Extract the [x, y] coordinate from the center of the cell holding the provided text.  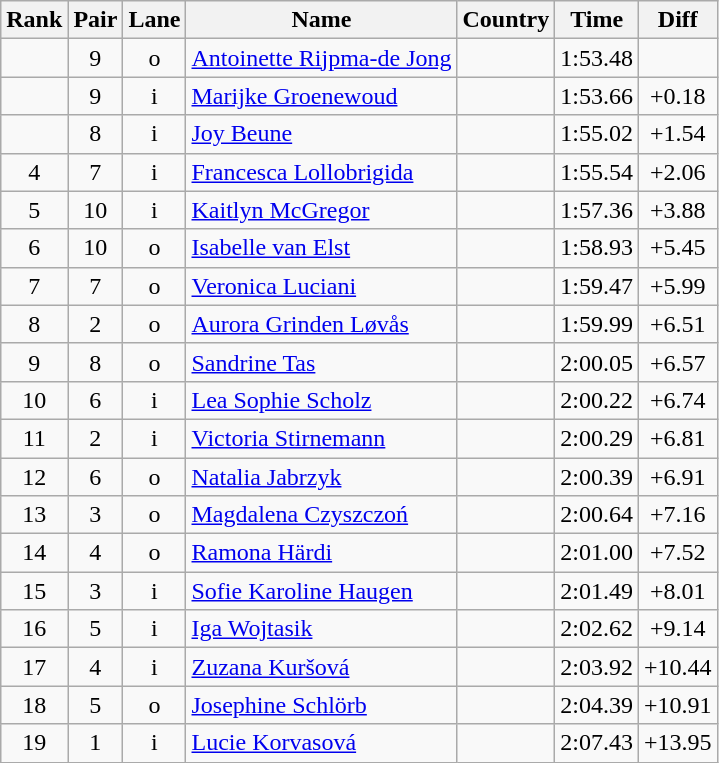
1:59.99 [597, 324]
+6.51 [678, 324]
Marijke Groenewoud [322, 96]
+3.88 [678, 210]
2:01.00 [597, 553]
+6.81 [678, 438]
18 [34, 705]
+5.45 [678, 248]
+6.74 [678, 400]
Joy Beune [322, 134]
2:00.64 [597, 515]
Lea Sophie Scholz [322, 400]
16 [34, 629]
Aurora Grinden Løvås [322, 324]
2:04.39 [597, 705]
Country [506, 20]
2:02.62 [597, 629]
Name [322, 20]
13 [34, 515]
Iga Wojtasik [322, 629]
1:55.54 [597, 172]
+1.54 [678, 134]
2:00.22 [597, 400]
Magdalena Czyszczoń [322, 515]
Sofie Karoline Haugen [322, 591]
+2.06 [678, 172]
1 [96, 743]
Francesca Lollobrigida [322, 172]
Josephine Schlörb [322, 705]
+7.52 [678, 553]
+6.91 [678, 477]
2:00.29 [597, 438]
+8.01 [678, 591]
12 [34, 477]
1:57.36 [597, 210]
+0.18 [678, 96]
1:58.93 [597, 248]
2:00.05 [597, 362]
Ramona Härdi [322, 553]
+10.44 [678, 667]
Time [597, 20]
Victoria Stirnemann [322, 438]
1:55.02 [597, 134]
Zuzana Kuršová [322, 667]
Kaitlyn McGregor [322, 210]
Lucie Korvasová [322, 743]
+10.91 [678, 705]
2:07.43 [597, 743]
+13.95 [678, 743]
Rank [34, 20]
2:01.49 [597, 591]
Diff [678, 20]
2:03.92 [597, 667]
+7.16 [678, 515]
Sandrine Tas [322, 362]
Veronica Luciani [322, 286]
1:53.48 [597, 58]
1:53.66 [597, 96]
Isabelle van Elst [322, 248]
Antoinette Rijpma-de Jong [322, 58]
+6.57 [678, 362]
14 [34, 553]
+5.99 [678, 286]
17 [34, 667]
2:00.39 [597, 477]
15 [34, 591]
Lane [154, 20]
11 [34, 438]
Natalia Jabrzyk [322, 477]
19 [34, 743]
1:59.47 [597, 286]
Pair [96, 20]
+9.14 [678, 629]
